Pinpoint the cell where the given text exists, returning its [X, Y] midpoint coordinate. 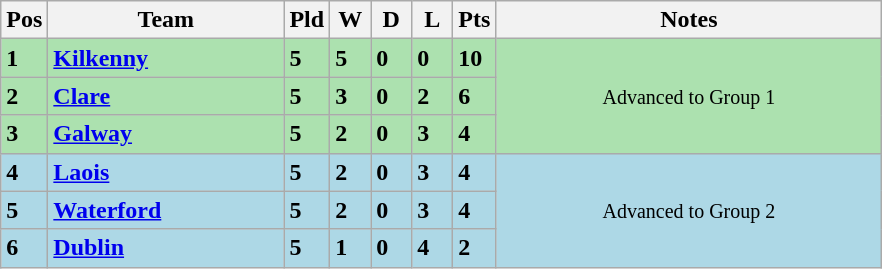
10 [474, 58]
Clare [166, 96]
Galway [166, 134]
Laois [166, 172]
L [432, 20]
Pts [474, 20]
D [392, 20]
W [350, 20]
Kilkenny [166, 58]
Waterford [166, 210]
Advanced to Group 1 [689, 96]
Team [166, 20]
Dublin [166, 248]
Pld [307, 20]
Advanced to Group 2 [689, 210]
Notes [689, 20]
Pos [24, 20]
